From the cell containing the given text, extract its center point as [X, Y] coordinate. 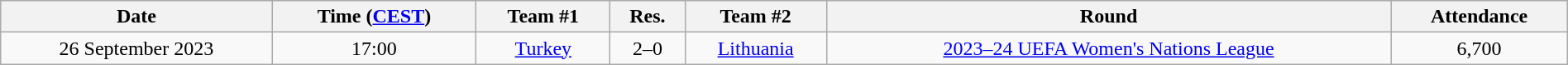
2–0 [648, 48]
Res. [648, 17]
Team #1 [543, 17]
Team #2 [756, 17]
Attendance [1479, 17]
Time (CEST) [374, 17]
17:00 [374, 48]
6,700 [1479, 48]
Lithuania [756, 48]
Round [1108, 17]
Turkey [543, 48]
2023–24 UEFA Women's Nations League [1108, 48]
Date [136, 17]
26 September 2023 [136, 48]
